Extract the [x, y] coordinate from the center of the cell holding the provided text.  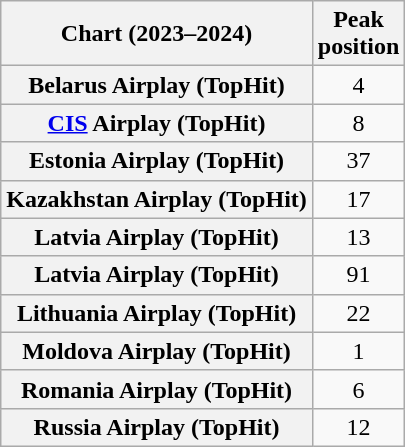
Chart (2023–2024) [157, 34]
8 [358, 123]
13 [358, 237]
22 [358, 313]
17 [358, 199]
Lithuania Airplay (TopHit) [157, 313]
CIS Airplay (TopHit) [157, 123]
37 [358, 161]
Kazakhstan Airplay (TopHit) [157, 199]
12 [358, 427]
91 [358, 275]
Moldova Airplay (TopHit) [157, 351]
1 [358, 351]
Belarus Airplay (TopHit) [157, 85]
Peakposition [358, 34]
Russia Airplay (TopHit) [157, 427]
6 [358, 389]
Romania Airplay (TopHit) [157, 389]
Estonia Airplay (TopHit) [157, 161]
4 [358, 85]
